Extract the (x, y) coordinate from the center of the cell holding the provided text.  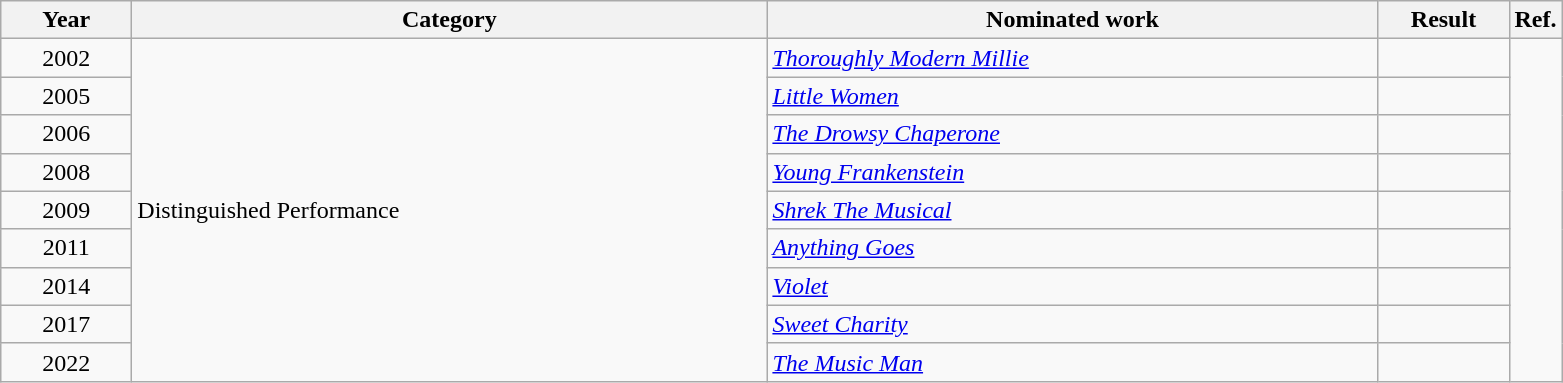
2017 (66, 324)
Violet (1072, 286)
Year (66, 20)
2014 (66, 286)
Young Frankenstein (1072, 172)
2006 (66, 134)
2022 (66, 362)
Result (1444, 20)
Distinguished Performance (450, 210)
2009 (66, 210)
Sweet Charity (1072, 324)
The Drowsy Chaperone (1072, 134)
2008 (66, 172)
2002 (66, 58)
2011 (66, 248)
Nominated work (1072, 20)
Thoroughly Modern Millie (1072, 58)
Category (450, 20)
Ref. (1536, 20)
Anything Goes (1072, 248)
Shrek The Musical (1072, 210)
Little Women (1072, 96)
2005 (66, 96)
The Music Man (1072, 362)
